Output the [X, Y] coordinate of the center of the cell containing the given text.  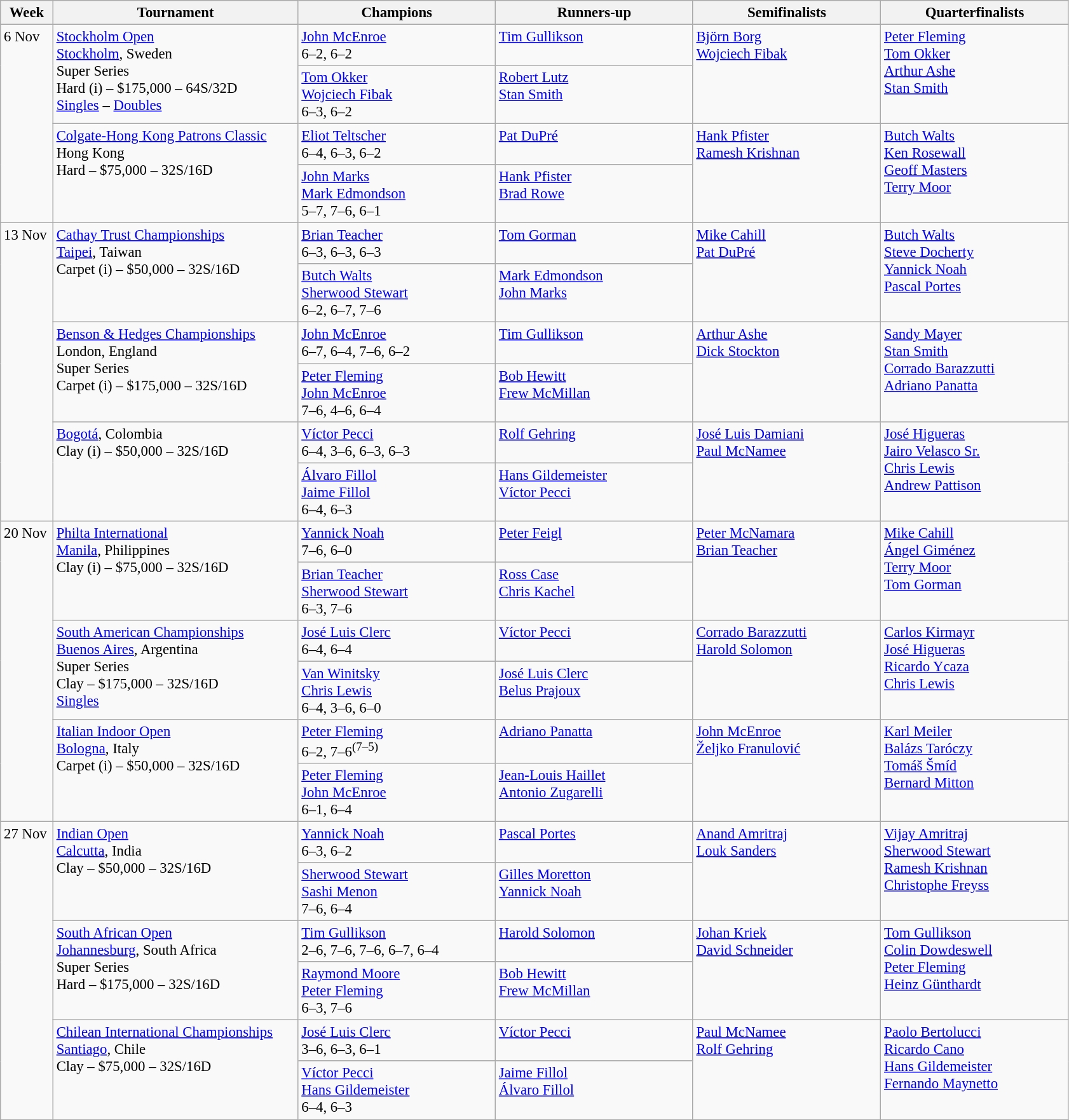
Pat DuPré [595, 145]
Eliot Teltscher 6–4, 6–3, 6–2 [397, 145]
Yannick Noah 6–3, 6–2 [397, 843]
Champions [397, 13]
John McEnroe 6–2, 6–2 [397, 46]
Tom Gorman [595, 244]
Anand Amritraj Louk Sanders [787, 871]
Hans Gildemeister Víctor Pecci [595, 492]
Ross Case Chris Kachel [595, 591]
Johan Kriek David Schneider [787, 971]
Arthur Ashe Dick Stockton [787, 372]
20 Nov [27, 671]
Mark Edmondson John Marks [595, 294]
Bogotá, Colombia Clay (i) – $50,000 – 32S/16D [175, 471]
Pascal Portes [595, 843]
South American Championships Buenos Aires, Argentina Super Series Clay – $175,000 – 32S/16D Singles [175, 670]
Adriano Panatta [595, 741]
Peter Fleming Tom Okker Arthur Ashe Stan Smith [975, 74]
John Marks Mark Edmondson 5–7, 7–6, 6–1 [397, 194]
José Luis Clerc 3–6, 6–3, 6–1 [397, 1041]
Sherwood Stewart Sashi Menon 7–6, 6–4 [397, 892]
Gilles Moretton Yannick Noah [595, 892]
Harold Solomon [595, 942]
Butch Walts Steve Docherty Yannick Noah Pascal Portes [975, 273]
Peter McNamara Brian Teacher [787, 570]
Peter Fleming John McEnroe 7–6, 4–6, 6–4 [397, 393]
Italian Indoor Open Bologna, Italy Carpet (i) – $50,000 – 32S/16D [175, 770]
South African Open Johannesburg, South Africa Super Series Hard – $175,000 – 32S/16D [175, 971]
José Luis Clerc Belus Prajoux [595, 690]
Tom Gullikson Colin Dowdeswell Peter Fleming Heinz Günthardt [975, 971]
Colgate-Hong Kong Patrons Classic Hong Kong Hard – $75,000 – 32S/16D [175, 174]
Butch Walts Ken Rosewall Geoff Masters Terry Moor [975, 174]
Peter Fleming 6–2, 7–6(7–5) [397, 741]
Karl Meiler Balázs Taróczy Tomáš Šmíd Bernard Mitton [975, 770]
Brian Teacher Sherwood Stewart 6–3, 7–6 [397, 591]
Indian Open Calcutta, India Clay – $50,000 – 32S/16D [175, 871]
Vijay Amritraj Sherwood Stewart Ramesh Krishnan Christophe Freyss [975, 871]
José Higueras Jairo Velasco Sr. Chris Lewis Andrew Pattison [975, 471]
Paul McNamee Rolf Gehring [787, 1070]
Semifinalists [787, 13]
Peter Fleming John McEnroe 6–1, 6–4 [397, 793]
27 Nov [27, 971]
Hank Pfister Brad Rowe [595, 194]
Week [27, 13]
Mike Cahill Ángel Giménez Terry Moor Tom Gorman [975, 570]
Víctor Pecci Hans Gildemeister 6–4, 6–3 [397, 1091]
6 Nov [27, 124]
Cathay Trust Championships Taipei, Taiwan Carpet (i) – $50,000 – 32S/16D [175, 273]
Tom Okker Wojciech Fibak 6–3, 6–2 [397, 95]
Van Winitsky Chris Lewis 6–4, 3–6, 6–0 [397, 690]
Jaime Fillol Álvaro Fillol [595, 1091]
Carlos Kirmayr José Higueras Ricardo Ycaza Chris Lewis [975, 670]
Víctor Pecci 6–4, 3–6, 6–3, 6–3 [397, 442]
Jean-Louis Haillet Antonio Zugarelli [595, 793]
Corrado Barazzutti Harold Solomon [787, 670]
Butch Walts Sherwood Stewart 6–2, 6–7, 7–6 [397, 294]
Sandy Mayer Stan Smith Corrado Barazzutti Adriano Panatta [975, 372]
Mike Cahill Pat DuPré [787, 273]
Robert Lutz Stan Smith [595, 95]
Álvaro Fillol Jaime Fillol 6–4, 6–3 [397, 492]
John McEnroe Željko Franulović [787, 770]
Tim Gullikson 2–6, 7–6, 7–6, 6–7, 6–4 [397, 942]
Philta International Manila, Philippines Clay (i) – $75,000 – 32S/16D [175, 570]
John McEnroe 6–7, 6–4, 7–6, 6–2 [397, 343]
Paolo Bertolucci Ricardo Cano Hans Gildemeister Fernando Maynetto [975, 1070]
José Luis Clerc 6–4, 6–4 [397, 641]
Quarterfinalists [975, 13]
Yannick Noah 7–6, 6–0 [397, 542]
Brian Teacher 6–3, 6–3, 6–3 [397, 244]
Hank Pfister Ramesh Krishnan [787, 174]
Chilean International Championships Santiago, Chile Clay – $75,000 – 32S/16D [175, 1070]
Björn Borg Wojciech Fibak [787, 74]
Benson & Hedges Championships London, England Super Series Carpet (i) – $175,000 – 32S/16D [175, 372]
Raymond Moore Peter Fleming 6–3, 7–6 [397, 991]
Runners-up [595, 13]
Stockholm Open Stockholm, Sweden Super Series Hard (i) – $175,000 – 64S/32D Singles – Doubles [175, 74]
Peter Feigl [595, 542]
José Luis Damiani Paul McNamee [787, 471]
Rolf Gehring [595, 442]
13 Nov [27, 372]
Tournament [175, 13]
